Pinpoint the cell where the given text exists, returning its (X, Y) midpoint coordinate. 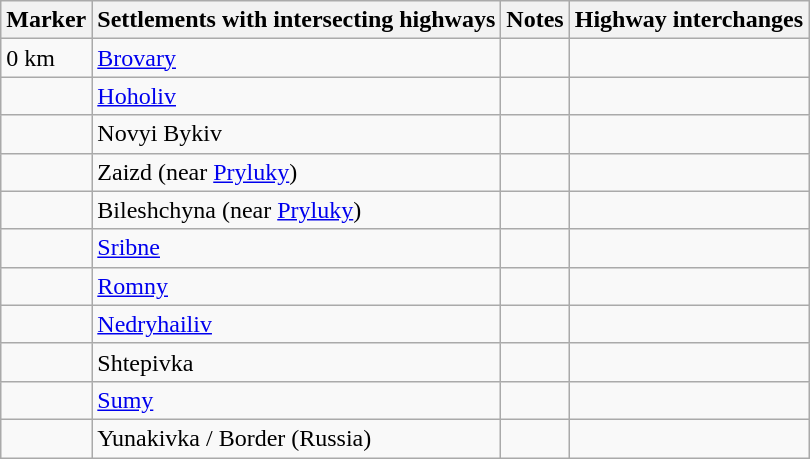
Settlements with intersecting highways (296, 20)
Shtepivka (296, 362)
Sribne (296, 248)
Nedryhailiv (296, 324)
Yunakivka / Border (Russia) (296, 438)
Notes (535, 20)
Sumy (296, 400)
Hoholiv (296, 96)
Romny (296, 286)
Zaizd (near Pryluky) (296, 172)
Brovary (296, 58)
Highway interchanges (688, 20)
0 km (46, 58)
Novyi Bykiv (296, 134)
Bileshchyna (near Pryluky) (296, 210)
Marker (46, 20)
